Search for the cell housing the specified text and yield its (X, Y) center coordinate. 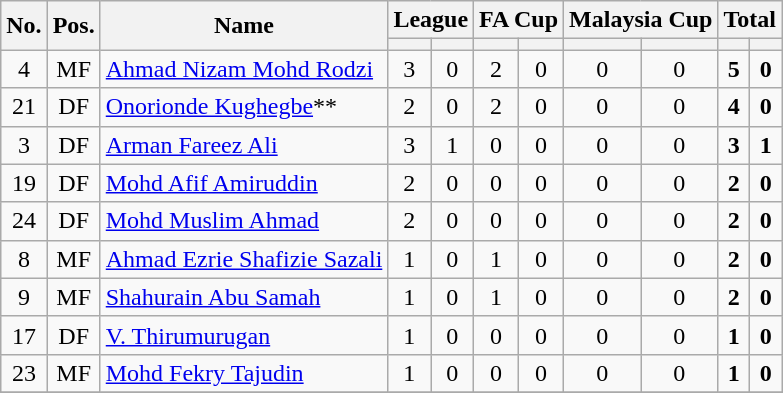
Ahmad Ezrie Shafizie Sazali (244, 259)
Total (750, 20)
21 (24, 107)
Onorionde Kughegbe** (244, 107)
Ahmad Nizam Mohd Rodzi (244, 69)
5 (734, 69)
24 (24, 221)
FA Cup (519, 20)
9 (24, 297)
Shahurain Abu Samah (244, 297)
23 (24, 373)
8 (24, 259)
Malaysia Cup (641, 20)
No. (24, 26)
Mohd Afif Amiruddin (244, 183)
Pos. (74, 26)
Mohd Muslim Ahmad (244, 221)
Name (244, 26)
Arman Fareez Ali (244, 145)
V. Thirumurugan (244, 335)
Mohd Fekry Tajudin (244, 373)
17 (24, 335)
19 (24, 183)
League (431, 20)
